Output the (X, Y) coordinate of the center of the cell containing the given text.  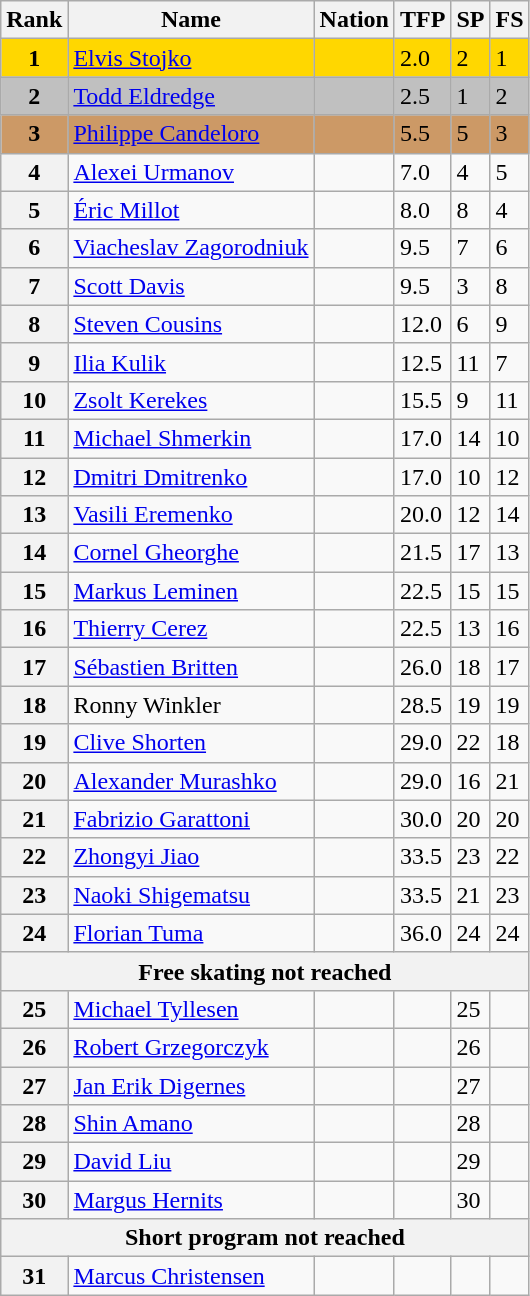
Margus Hernits (191, 1200)
Steven Cousins (191, 324)
Alexei Urmanov (191, 172)
Jan Erik Digernes (191, 1085)
7.0 (422, 172)
Name (191, 20)
Éric Millot (191, 210)
Philippe Candeloro (191, 134)
26.0 (422, 667)
Dmitri Dmitrenko (191, 477)
Ilia Kulik (191, 362)
Thierry Cerez (191, 629)
31 (34, 1276)
20.0 (422, 515)
Shin Amano (191, 1124)
Clive Shorten (191, 743)
Florian Tuma (191, 933)
8.0 (422, 210)
2.0 (422, 58)
Short program not reached (265, 1238)
Scott Davis (191, 286)
28.5 (422, 705)
Cornel Gheorghe (191, 553)
Viacheslav Zagorodniuk (191, 248)
Marcus Christensen (191, 1276)
Fabrizio Garattoni (191, 819)
Elvis Stojko (191, 58)
Naoki Shigematsu (191, 895)
36.0 (422, 933)
Robert Grzegorczyk (191, 1047)
David Liu (191, 1162)
Alexander Murashko (191, 781)
Michael Tyllesen (191, 1009)
5.5 (422, 134)
Markus Leminen (191, 591)
Vasili Eremenko (191, 515)
Ronny Winkler (191, 705)
Rank (34, 20)
12.5 (422, 362)
SP (470, 20)
12.0 (422, 324)
Todd Eldredge (191, 96)
15.5 (422, 400)
Zhongyi Jiao (191, 857)
Michael Shmerkin (191, 438)
30.0 (422, 819)
21.5 (422, 553)
2.5 (422, 96)
FS (510, 20)
TFP (422, 20)
Nation (354, 20)
Free skating not reached (265, 971)
Sébastien Britten (191, 667)
Zsolt Kerekes (191, 400)
